Extract the (X, Y) coordinate from the center of the cell holding the provided text.  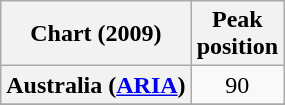
Chart (2009) (96, 34)
Peakposition (237, 34)
Australia (ARIA) (96, 85)
90 (237, 85)
